From the cell containing the given text, extract its center point as [X, Y] coordinate. 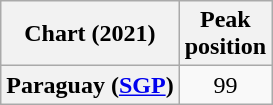
Chart (2021) [90, 34]
Paraguay (SGP) [90, 85]
Peakposition [225, 34]
99 [225, 85]
